Output the (x, y) coordinate of the center of the cell containing the given text.  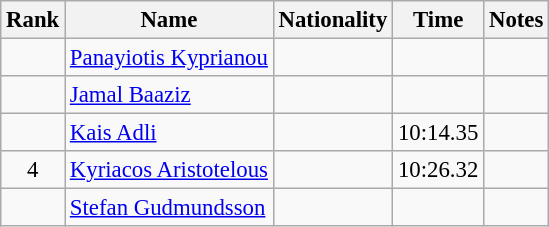
Jamal Baaziz (170, 95)
4 (33, 170)
Time (438, 20)
10:14.35 (438, 133)
Name (170, 20)
Panayiotis Kyprianou (170, 58)
Stefan Gudmundsson (170, 208)
Kyriacos Aristotelous (170, 170)
Notes (516, 20)
Rank (33, 20)
Nationality (332, 20)
10:26.32 (438, 170)
Kais Adli (170, 133)
